Identify which cell holds the provided text, then report its (X, Y) central coordinate. 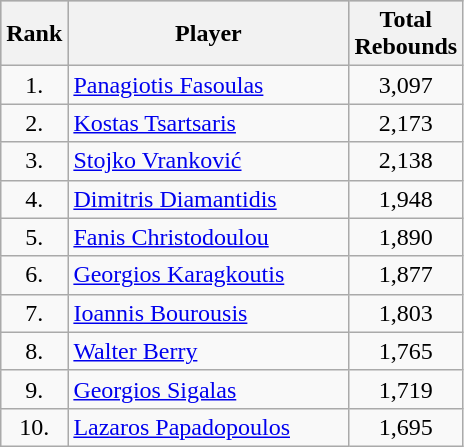
2,138 (406, 161)
Ioannis Bourousis (208, 313)
1,695 (406, 427)
2,173 (406, 123)
9. (34, 389)
Rank (34, 34)
Dimitris Diamantidis (208, 199)
8. (34, 351)
1,765 (406, 351)
Georgios Sigalas (208, 389)
Kostas Tsartsaris (208, 123)
1,877 (406, 275)
10. (34, 427)
3. (34, 161)
5. (34, 237)
3,097 (406, 85)
Stojko Vranković (208, 161)
1,890 (406, 237)
Fanis Christodoulou (208, 237)
2. (34, 123)
1,948 (406, 199)
7. (34, 313)
Georgios Karagkoutis (208, 275)
1. (34, 85)
Player (208, 34)
Total Rebounds (406, 34)
4. (34, 199)
Lazaros Papadopoulos (208, 427)
Panagiotis Fasoulas (208, 85)
1,719 (406, 389)
6. (34, 275)
1,803 (406, 313)
Walter Berry (208, 351)
